Provide the (X, Y) coordinate of the cell's center where the given text is located.  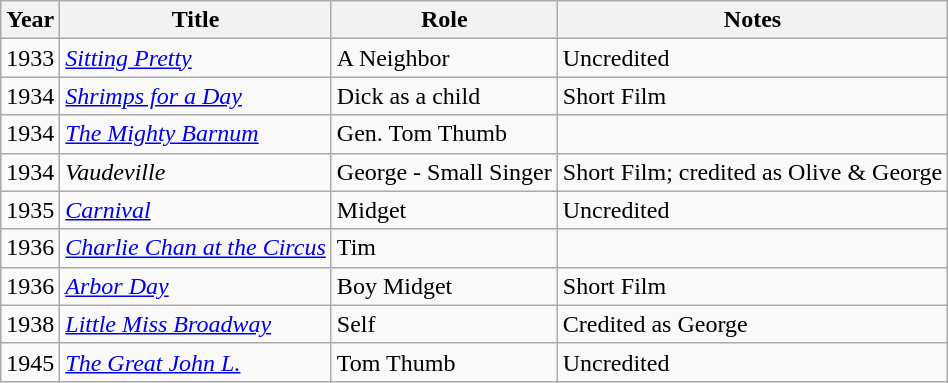
The Mighty Barnum (196, 134)
Midget (444, 210)
Role (444, 20)
Vaudeville (196, 172)
A Neighbor (444, 58)
1945 (30, 362)
Gen. Tom Thumb (444, 134)
1938 (30, 324)
Dick as a child (444, 96)
Little Miss Broadway (196, 324)
Credited as George (752, 324)
Charlie Chan at the Circus (196, 248)
Arbor Day (196, 286)
Tim (444, 248)
Shrimps for a Day (196, 96)
1935 (30, 210)
Title (196, 20)
Self (444, 324)
Carnival (196, 210)
Short Film; credited as Olive & George (752, 172)
Year (30, 20)
The Great John L. (196, 362)
Sitting Pretty (196, 58)
1933 (30, 58)
Boy Midget (444, 286)
Notes (752, 20)
Tom Thumb (444, 362)
George - Small Singer (444, 172)
